Locate the cell with the specified text and output its [x, y] center coordinate. 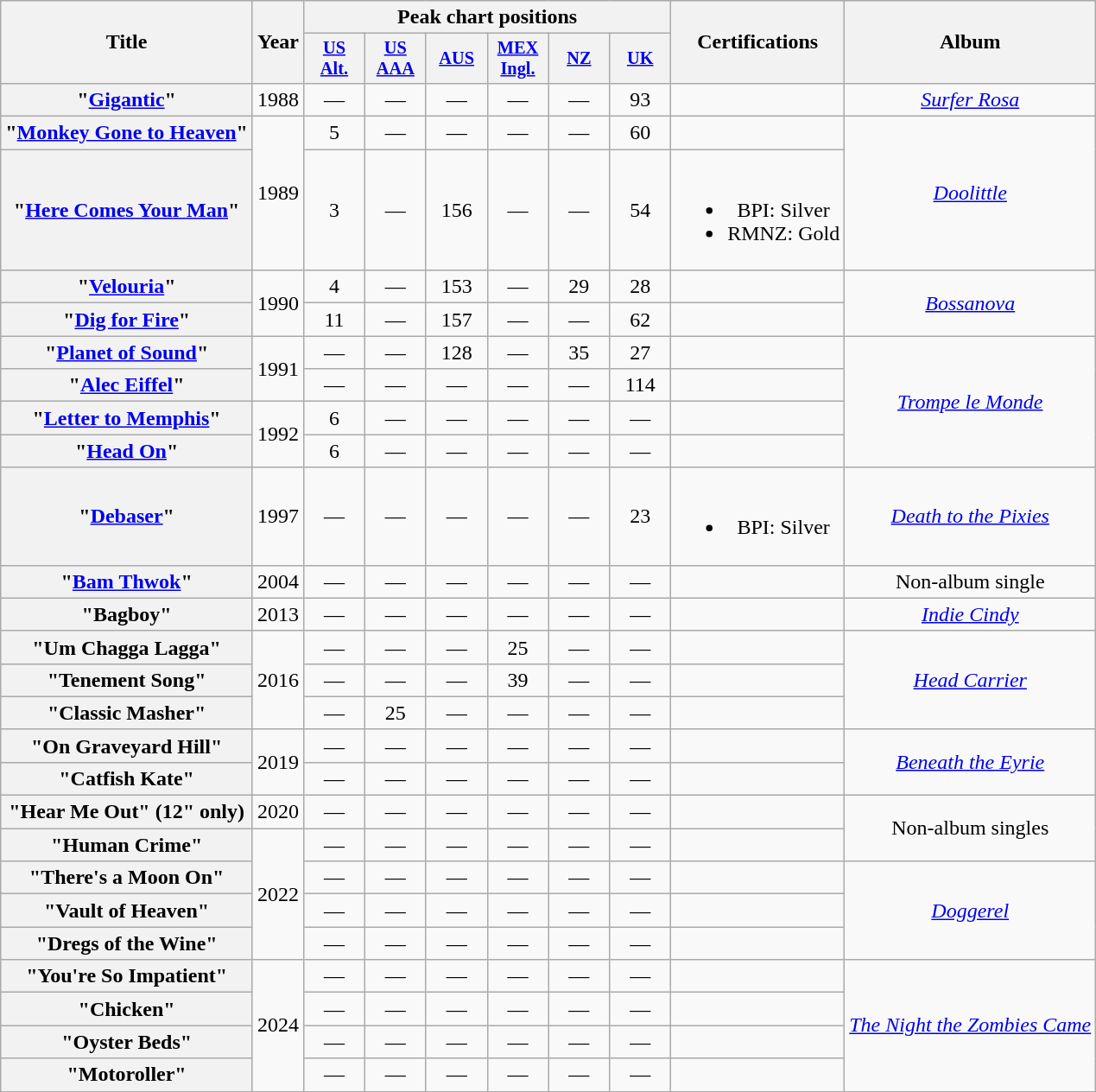
"Chicken" [127, 1009]
Year [278, 42]
Indie Cindy [971, 614]
Peak chart positions [487, 17]
"Hear Me Out" (12" only) [127, 812]
35 [579, 352]
2020 [278, 812]
"Human Crime" [127, 845]
Non-album single [971, 581]
"Planet of Sound" [127, 352]
NZ [579, 59]
"Dig for Fire" [127, 320]
93 [641, 99]
USAlt. [335, 59]
Surfer Rosa [971, 99]
MEXIngl. [518, 59]
2022 [278, 894]
28 [641, 287]
"Bagboy" [127, 614]
1988 [278, 99]
"Letter to Memphis" [127, 418]
2016 [278, 680]
3 [335, 210]
"Debaser" [127, 517]
"Catfish Kate" [127, 778]
BPI: SilverRMNZ: Gold [758, 210]
"Oyster Beds" [127, 1042]
11 [335, 320]
USAAA [396, 59]
Non-album singles [971, 829]
"Velouria" [127, 287]
54 [641, 210]
"Motoroller" [127, 1075]
157 [456, 320]
29 [579, 287]
128 [456, 352]
Beneath the Eyrie [971, 762]
Trompe le Monde [971, 402]
Doolittle [971, 194]
"Tenement Song" [127, 680]
"There's a Moon On" [127, 878]
114 [641, 385]
2013 [278, 614]
1997 [278, 517]
23 [641, 517]
"Gigantic" [127, 99]
2024 [278, 1025]
5 [335, 133]
2004 [278, 581]
"Classic Masher" [127, 713]
BPI: Silver [758, 517]
Title [127, 42]
UK [641, 59]
Death to the Pixies [971, 517]
"On Graveyard Hill" [127, 746]
1989 [278, 194]
"Bam Thwok" [127, 581]
"Alec Eiffel" [127, 385]
"Dregs of the Wine" [127, 943]
Certifications [758, 42]
2019 [278, 762]
Album [971, 42]
1991 [278, 369]
The Night the Zombies Came [971, 1025]
39 [518, 680]
156 [456, 210]
27 [641, 352]
"Vault of Heaven" [127, 911]
4 [335, 287]
AUS [456, 59]
"Um Chagga Lagga" [127, 647]
Doggerel [971, 911]
"Here Comes Your Man" [127, 210]
"Head On" [127, 451]
Head Carrier [971, 680]
Bossanova [971, 303]
1990 [278, 303]
1992 [278, 435]
153 [456, 287]
60 [641, 133]
"Monkey Gone to Heaven" [127, 133]
"You're So Impatient" [127, 976]
62 [641, 320]
